Extract the (X, Y) coordinate from the center of the cell holding the provided text.  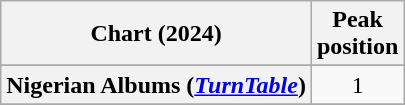
Nigerian Albums (TurnTable) (156, 85)
1 (357, 85)
Peakposition (357, 34)
Chart (2024) (156, 34)
